Determine the (x, y) coordinate at the center of the cell enclosing the given text.  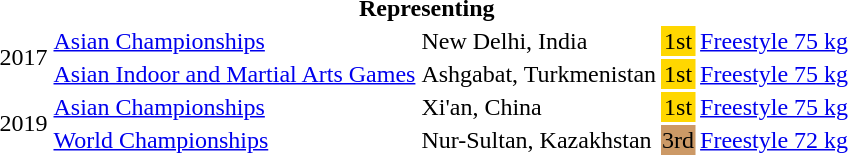
Asian Indoor and Martial Arts Games (234, 74)
Ashgabat, Turkmenistan (539, 74)
World Championships (234, 140)
New Delhi, India (539, 41)
Nur-Sultan, Kazakhstan (539, 140)
3rd (678, 140)
Xi'an, China (539, 107)
